Detect which cell encompasses the target text, then output its [x, y] center coordinate. 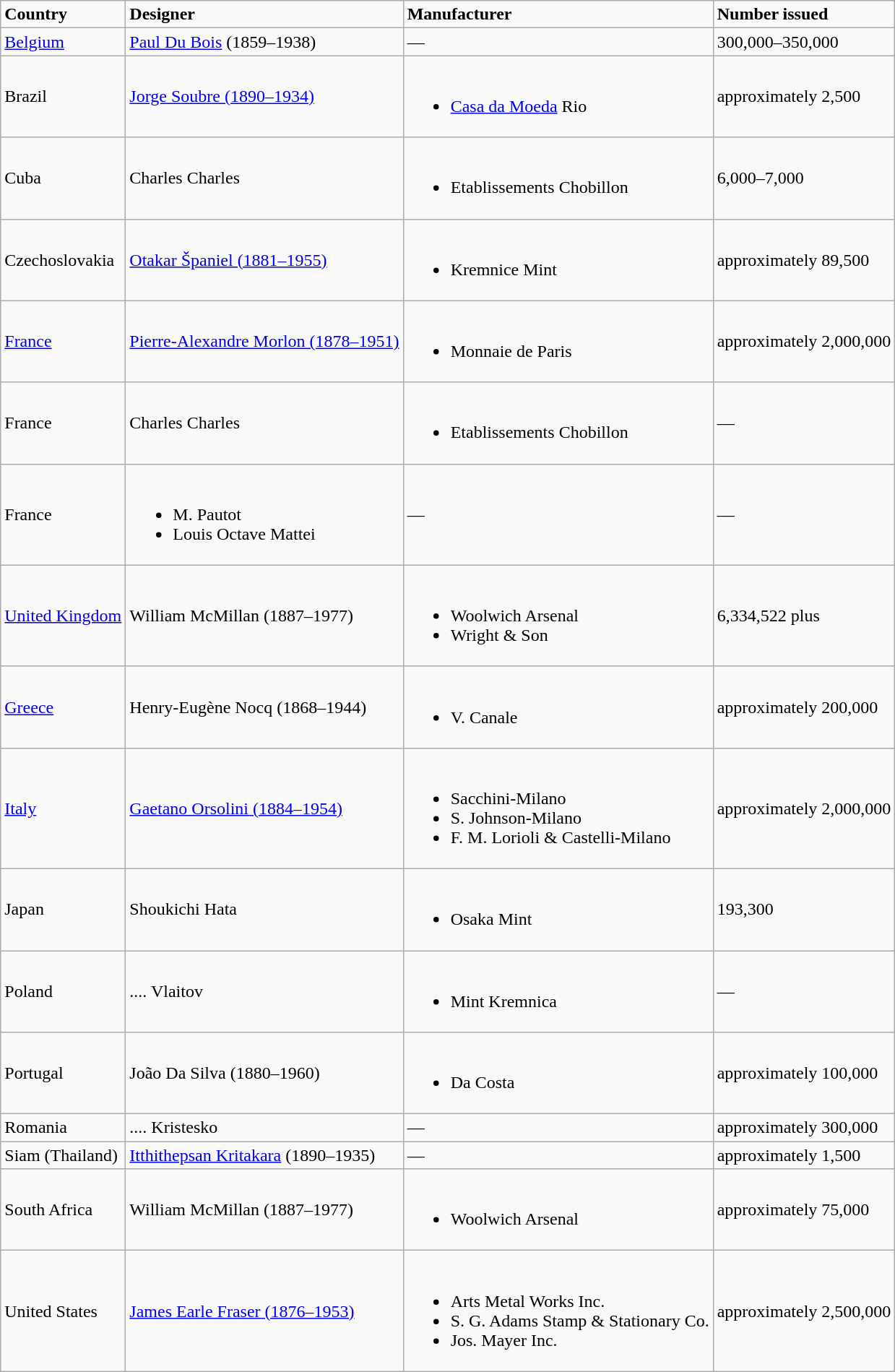
approximately 200,000 [804, 707]
Henry-Eugène Nocq (1868–1944) [264, 707]
Portugal [64, 1074]
Woolwich Arsenal [558, 1209]
United Kingdom [64, 616]
Kremnice Mint [558, 260]
.... Kristesko [264, 1128]
South Africa [64, 1209]
300,000–350,000 [804, 42]
Arts Metal Works Inc.S. G. Adams Stamp & Stationary Co.Jos. Mayer Inc. [558, 1311]
M. PautotLouis Octave Mattei [264, 514]
approximately 2,500,000 [804, 1311]
Romania [64, 1128]
Gaetano Orsolini (1884–1954) [264, 808]
João Da Silva (1880–1960) [264, 1074]
Country [64, 14]
Shoukichi Hata [264, 909]
Belgium [64, 42]
approximately 2,500 [804, 97]
Monnaie de Paris [558, 341]
Mint Kremnica [558, 991]
Cuba [64, 178]
approximately 100,000 [804, 1074]
approximately 300,000 [804, 1128]
Da Costa [558, 1074]
Poland [64, 991]
V. Canale [558, 707]
6,334,522 plus [804, 616]
Paul Du Bois (1859–1938) [264, 42]
Czechoslovakia [64, 260]
.... Vlaitov [264, 991]
Italy [64, 808]
Brazil [64, 97]
Jorge Soubre (1890–1934) [264, 97]
Woolwich ArsenalWright & Son [558, 616]
United States [64, 1311]
Manufacturer [558, 14]
Sacchini-MilanoS. Johnson-MilanoF. M. Lorioli & Castelli-Milano [558, 808]
Designer [264, 14]
approximately 1,500 [804, 1155]
Otakar Španiel (1881–1955) [264, 260]
Japan [64, 909]
Itthithepsan Kritakara (1890–1935) [264, 1155]
Number issued [804, 14]
Osaka Mint [558, 909]
James Earle Fraser (1876–1953) [264, 1311]
Pierre-Alexandre Morlon (1878–1951) [264, 341]
Siam (Thailand) [64, 1155]
approximately 75,000 [804, 1209]
193,300 [804, 909]
Greece [64, 707]
6,000–7,000 [804, 178]
approximately 89,500 [804, 260]
Casa da Moeda Rio [558, 97]
